Extract the [x, y] coordinate from the center of the cell holding the provided text.  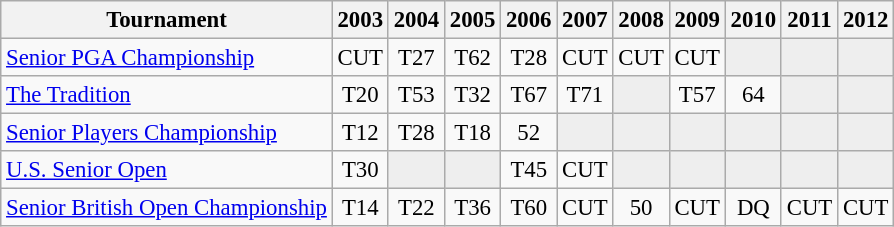
T14 [360, 208]
T45 [529, 170]
2009 [697, 20]
The Tradition [166, 95]
50 [641, 208]
2003 [360, 20]
T36 [472, 208]
T12 [360, 133]
Tournament [166, 20]
2005 [472, 20]
Senior Players Championship [166, 133]
2012 [866, 20]
2006 [529, 20]
T27 [416, 58]
Senior PGA Championship [166, 58]
T20 [360, 95]
2007 [585, 20]
T60 [529, 208]
2004 [416, 20]
2011 [809, 20]
T30 [360, 170]
2008 [641, 20]
DQ [753, 208]
T71 [585, 95]
T53 [416, 95]
64 [753, 95]
U.S. Senior Open [166, 170]
T62 [472, 58]
52 [529, 133]
T18 [472, 133]
T67 [529, 95]
Senior British Open Championship [166, 208]
T32 [472, 95]
T57 [697, 95]
2010 [753, 20]
T22 [416, 208]
